Capture the cell that displays the provided text and extract its [X, Y] central coordinate. 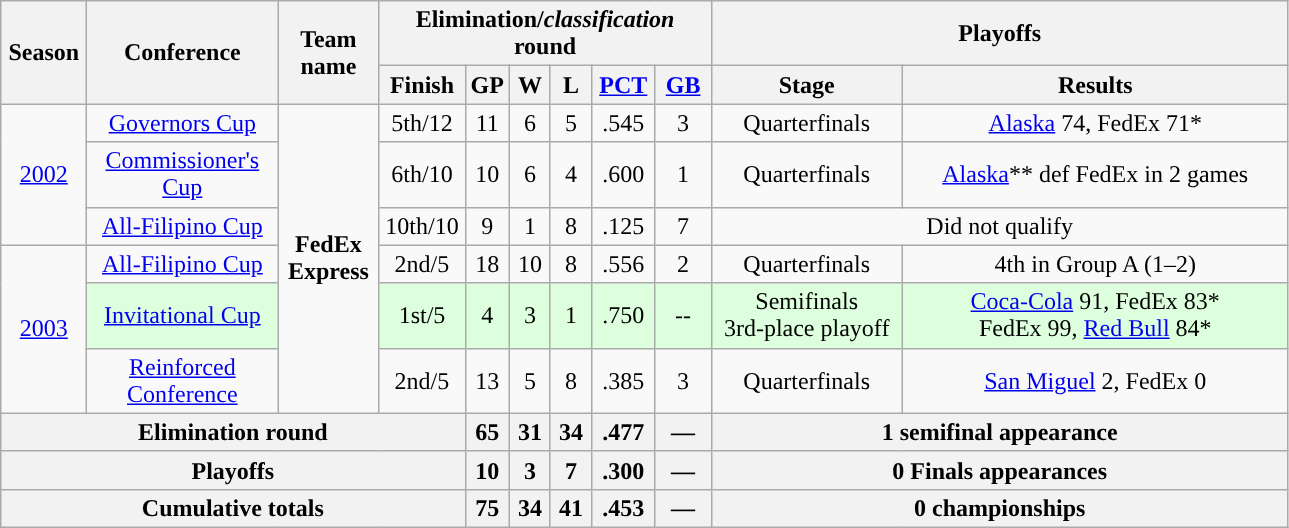
Commissioner's Cup [182, 174]
GP [487, 85]
Governors Cup [182, 123]
Coca-Cola 91, FedEx 83*FedEx 99, Red Bull 84* [1095, 316]
-- [683, 316]
41 [570, 508]
18 [487, 264]
.125 [624, 226]
FedEx Express [328, 258]
Did not qualify [1000, 226]
Results [1095, 85]
Alaska** def FedEx in 2 games [1095, 174]
.750 [624, 316]
.300 [624, 470]
2 [683, 264]
L [570, 85]
65 [487, 432]
5th/12 [422, 123]
Elimination/classification round [545, 34]
W [530, 85]
0 championships [1000, 508]
10th/10 [422, 226]
2003 [44, 329]
1 semifinal appearance [1000, 432]
Stage [806, 85]
PCT [624, 85]
.385 [624, 380]
1st/5 [422, 316]
Reinforced Conference [182, 380]
6th/10 [422, 174]
Alaska 74, FedEx 71* [1095, 123]
Season [44, 52]
31 [530, 432]
2002 [44, 174]
Cumulative totals [233, 508]
GB [683, 85]
11 [487, 123]
0 Finals appearances [1000, 470]
San Miguel 2, FedEx 0 [1095, 380]
.453 [624, 508]
Elimination round [233, 432]
4th in Group A (1–2) [1095, 264]
.556 [624, 264]
Team name [328, 52]
.477 [624, 432]
Semifinals3rd-place playoff [806, 316]
Finish [422, 85]
9 [487, 226]
.600 [624, 174]
.545 [624, 123]
75 [487, 508]
Invitational Cup [182, 316]
13 [487, 380]
Conference [182, 52]
